Return the (x, y) coordinate for the center point of the cell that contains the specified text.  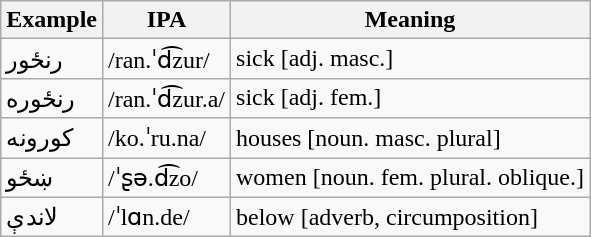
/ˈʂə.d͡zo/ (166, 178)
رنځور (52, 59)
ښځو (52, 178)
کورونه (52, 138)
Example (52, 20)
Meaning (410, 20)
/ˈlɑn.de/ (166, 217)
/ran.ˈd͡zur.a/ (166, 98)
houses [noun. masc. plural] (410, 138)
women [noun. fem. plural. oblique.] (410, 178)
below [adverb, circumposition] (410, 217)
لاندې (52, 217)
sick [adj. masc.] (410, 59)
/ran.ˈd͡zur/ (166, 59)
sick [adj. fem.] (410, 98)
IPA (166, 20)
رنځوره (52, 98)
/ko.ˈru.na/ (166, 138)
